Scan for the cell matching the given text and deliver its [X, Y] coordinate at center. 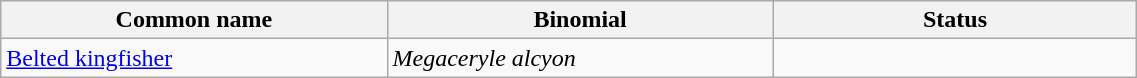
Common name [194, 20]
Megaceryle alcyon [580, 58]
Binomial [580, 20]
Belted kingfisher [194, 58]
Status [955, 20]
